Provide the (x, y) coordinate of the cell's center where the given text is located.  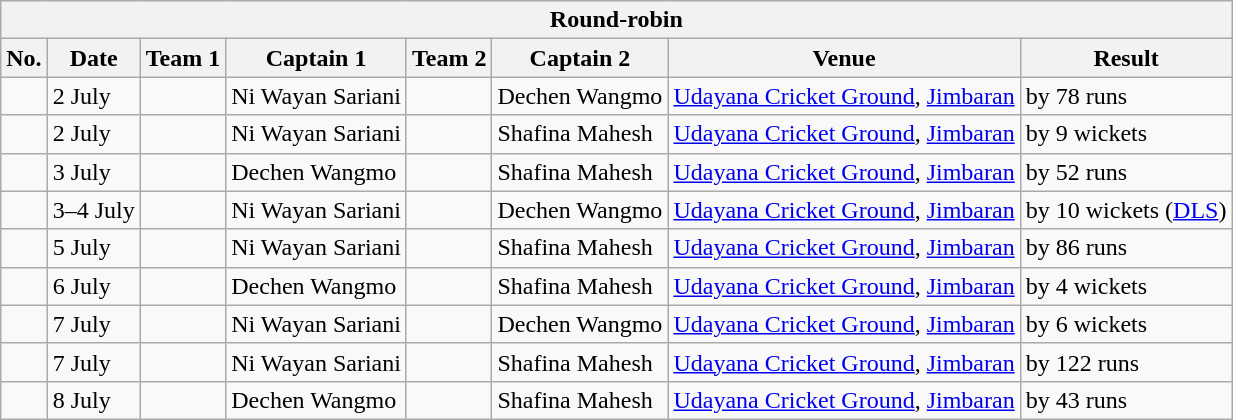
by 9 wickets (1126, 134)
by 4 wickets (1126, 286)
Round-robin (616, 20)
Date (94, 58)
3–4 July (94, 210)
by 6 wickets (1126, 324)
5 July (94, 248)
Team 2 (449, 58)
Captain 1 (316, 58)
by 86 runs (1126, 248)
Venue (844, 58)
Captain 2 (580, 58)
by 10 wickets (DLS) (1126, 210)
No. (24, 58)
Team 1 (183, 58)
3 July (94, 172)
Result (1126, 58)
8 July (94, 400)
by 43 runs (1126, 400)
6 July (94, 286)
by 78 runs (1126, 96)
by 122 runs (1126, 362)
by 52 runs (1126, 172)
